Capture the cell that displays the provided text and extract its (x, y) central coordinate. 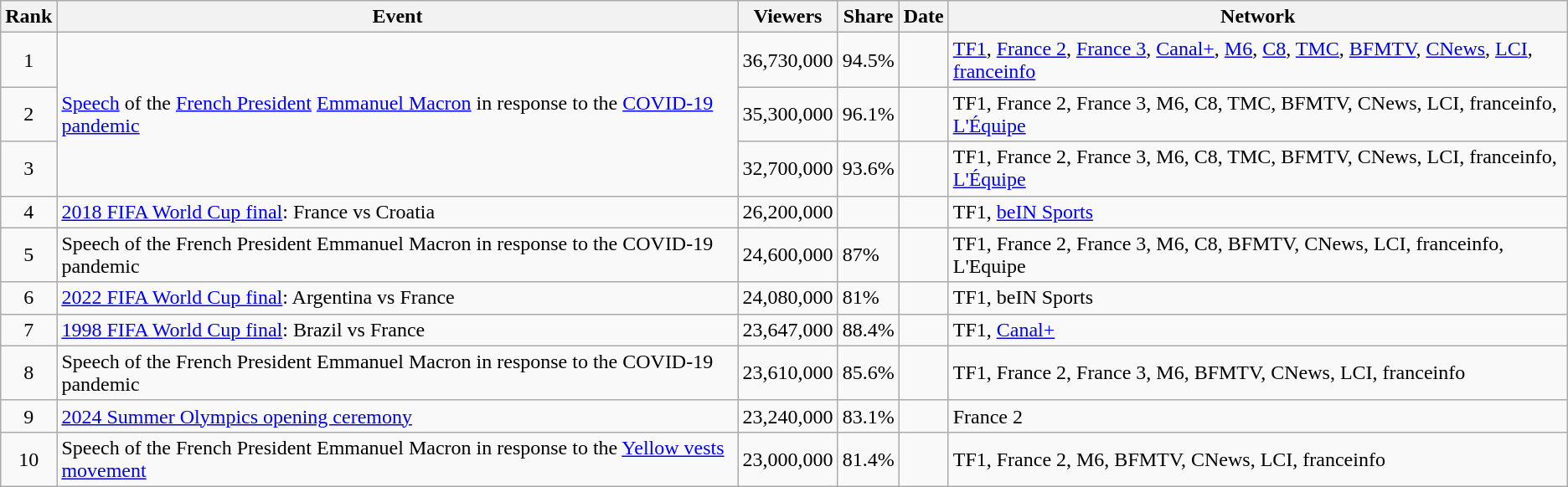
35,300,000 (787, 114)
France 2 (1258, 416)
85.6% (868, 373)
6 (28, 298)
2022 FIFA World Cup final: Argentina vs France (397, 298)
TF1, France 2, France 3, Canal+, M6, C8, TMC, BFMTV, CNews, LCI, franceinfo (1258, 60)
1 (28, 60)
93.6% (868, 169)
2 (28, 114)
7 (28, 330)
Network (1258, 17)
2024 Summer Olympics opening ceremony (397, 416)
81.4% (868, 459)
23,240,000 (787, 416)
Speech of the French President Emmanuel Macron in response to the Yellow vests movement (397, 459)
23,610,000 (787, 373)
Share (868, 17)
TF1, Canal+ (1258, 330)
5 (28, 254)
3 (28, 169)
4 (28, 212)
Date (923, 17)
32,700,000 (787, 169)
83.1% (868, 416)
23,647,000 (787, 330)
10 (28, 459)
36,730,000 (787, 60)
1998 FIFA World Cup final: Brazil vs France (397, 330)
26,200,000 (787, 212)
94.5% (868, 60)
81% (868, 298)
TF1, France 2, France 3, M6, BFMTV, CNews, LCI, franceinfo (1258, 373)
9 (28, 416)
TF1, France 2, M6, BFMTV, CNews, LCI, franceinfo (1258, 459)
TF1, France 2, France 3, M6, C8, BFMTV, CNews, LCI, franceinfo, L'Equipe (1258, 254)
Viewers (787, 17)
96.1% (868, 114)
87% (868, 254)
8 (28, 373)
24,600,000 (787, 254)
Rank (28, 17)
Event (397, 17)
88.4% (868, 330)
2018 FIFA World Cup final: France vs Croatia (397, 212)
24,080,000 (787, 298)
23,000,000 (787, 459)
